Pinpoint the cell where the given text exists, returning its [X, Y] midpoint coordinate. 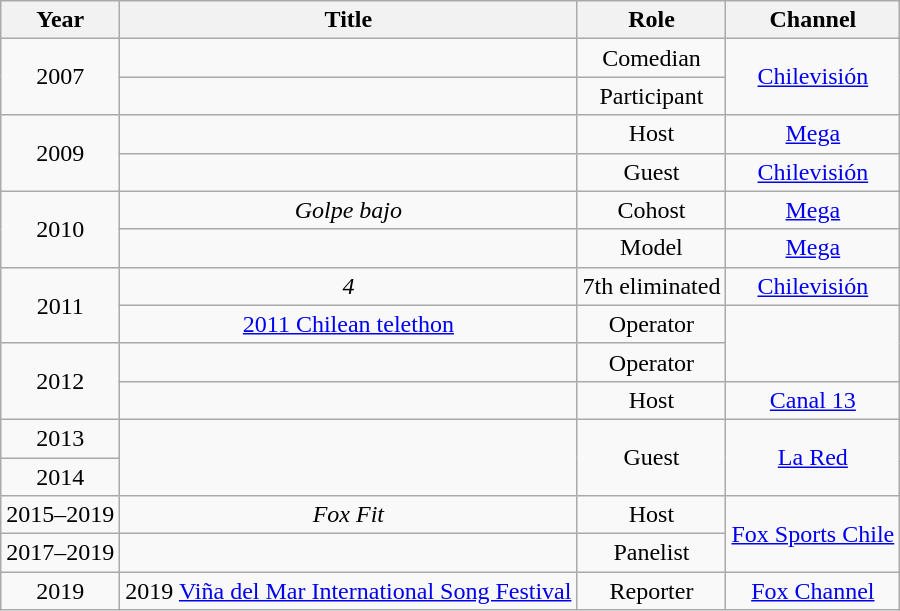
La Red [813, 457]
Panelist [652, 553]
2014 [60, 477]
Golpe bajo [348, 210]
2017–2019 [60, 553]
2009 [60, 153]
Fox Channel [813, 591]
7th eliminated [652, 286]
2012 [60, 381]
Comedian [652, 58]
2011 Chilean telethon [348, 324]
Fox Fit [348, 515]
2015–2019 [60, 515]
2010 [60, 229]
Model [652, 248]
Role [652, 20]
2007 [60, 77]
2013 [60, 438]
2011 [60, 305]
Channel [813, 20]
Canal 13 [813, 400]
4 [348, 286]
Title [348, 20]
Fox Sports Chile [813, 534]
Participant [652, 96]
2019 Viña del Mar International Song Festival [348, 591]
2019 [60, 591]
Reporter [652, 591]
Year [60, 20]
Cohost [652, 210]
